Detect which cell encompasses the target text, then output its (X, Y) center coordinate. 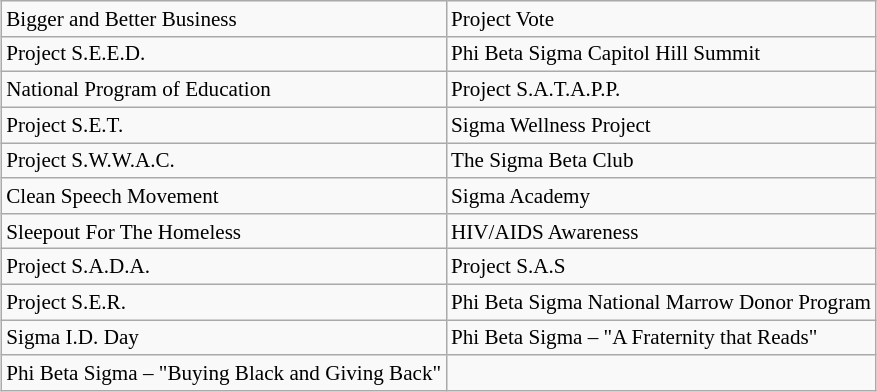
Project S.A.T.A.P.P. (661, 90)
National Program of Education (224, 90)
Sigma Academy (661, 196)
Sigma Wellness Project (661, 124)
Phi Beta Sigma National Marrow Donor Program (661, 302)
Project S.E.T. (224, 124)
Bigger and Better Business (224, 18)
Phi Beta Sigma Capitol Hill Summit (661, 54)
Project S.A.S (661, 266)
Project S.E.E.D. (224, 54)
Sleepout For The Homeless (224, 230)
Phi Beta Sigma – "Buying Black and Giving Back" (224, 372)
HIV/AIDS Awareness (661, 230)
The Sigma Beta Club (661, 160)
Project Vote (661, 18)
Project S.E.R. (224, 302)
Phi Beta Sigma – "A Fraternity that Reads" (661, 338)
Clean Speech Movement (224, 196)
Project S.A.D.A. (224, 266)
Sigma I.D. Day (224, 338)
Project S.W.W.A.C. (224, 160)
